Provide the [X, Y] coordinate of the cell's center where the given text is located.  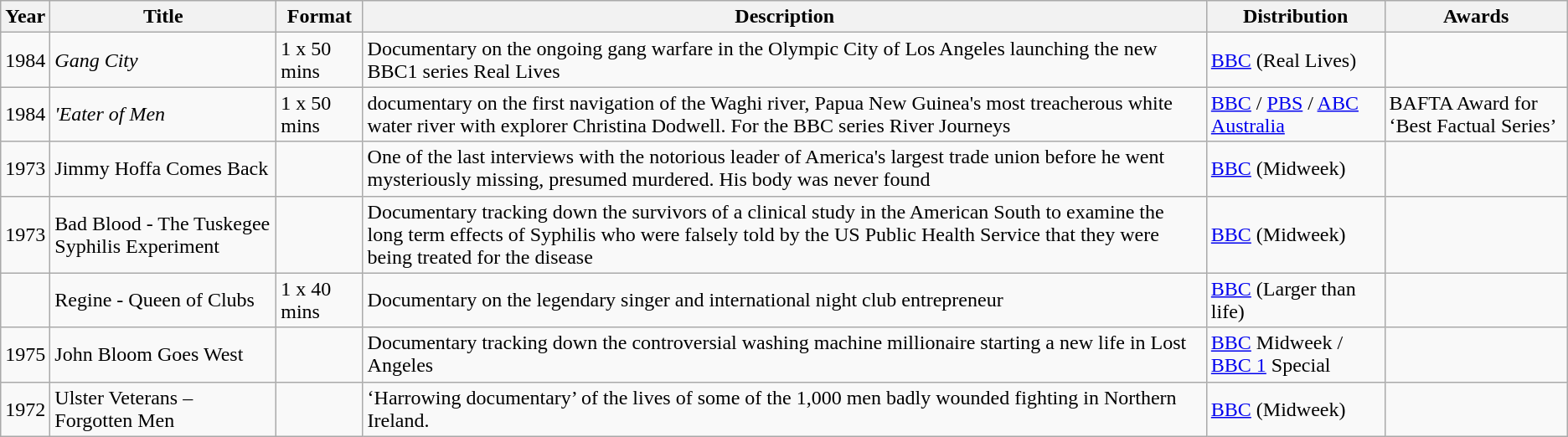
BBC / PBS / ABC Australia [1295, 114]
Bad Blood - The Tuskegee Syphilis Experiment [163, 234]
1972 [25, 409]
Regine - Queen of Clubs [163, 300]
Documentary on the legendary singer and international night club entrepreneur [784, 300]
Documentary tracking down the controversial washing machine millionaire starting a new life in Lost Angeles [784, 355]
Awards [1476, 17]
Description [784, 17]
BBC (Larger than life) [1295, 300]
‘Harrowing documentary’ of the lives of some of the 1,000 men badly wounded fighting in Northern Ireland. [784, 409]
1 x 40 mins [320, 300]
Ulster Veterans – Forgotten Men [163, 409]
BAFTA Award for ‘Best Factual Series’ [1476, 114]
'Eater of Men [163, 114]
Title [163, 17]
Year [25, 17]
BBC Midweek / BBC 1 Special [1295, 355]
BBC (Real Lives) [1295, 60]
John Bloom Goes West [163, 355]
Documentary on the ongoing gang warfare in the Olympic City of Los Angeles launching the new BBC1 series Real Lives [784, 60]
Jimmy Hoffa Comes Back [163, 169]
Gang City [163, 60]
Distribution [1295, 17]
1975 [25, 355]
Format [320, 17]
